Pinpoint the cell where the given text exists, returning its [x, y] midpoint coordinate. 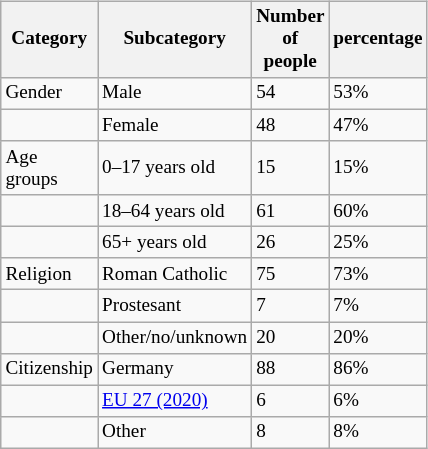
73% [378, 274]
86% [378, 369]
percentage [378, 40]
61 [290, 211]
EU 27 (2020) [175, 401]
48 [290, 125]
Age groups [50, 168]
Prostesant [175, 306]
Other [175, 432]
Subcategory [175, 40]
6% [378, 401]
Germany [175, 369]
88 [290, 369]
26 [290, 243]
20 [290, 338]
6 [290, 401]
7 [290, 306]
Category [50, 40]
54 [290, 94]
Gender [50, 94]
15% [378, 168]
Roman Catholic [175, 274]
75 [290, 274]
Number of people [290, 40]
53% [378, 94]
Female [175, 125]
15 [290, 168]
8 [290, 432]
7% [378, 306]
60% [378, 211]
Other/no/unknown [175, 338]
Male [175, 94]
65+ years old [175, 243]
20% [378, 338]
8% [378, 432]
Religion [50, 274]
Citizenship [50, 369]
18–64 years old [175, 211]
0–17 years old [175, 168]
25% [378, 243]
47% [378, 125]
